Capture the cell that displays the provided text and extract its [X, Y] central coordinate. 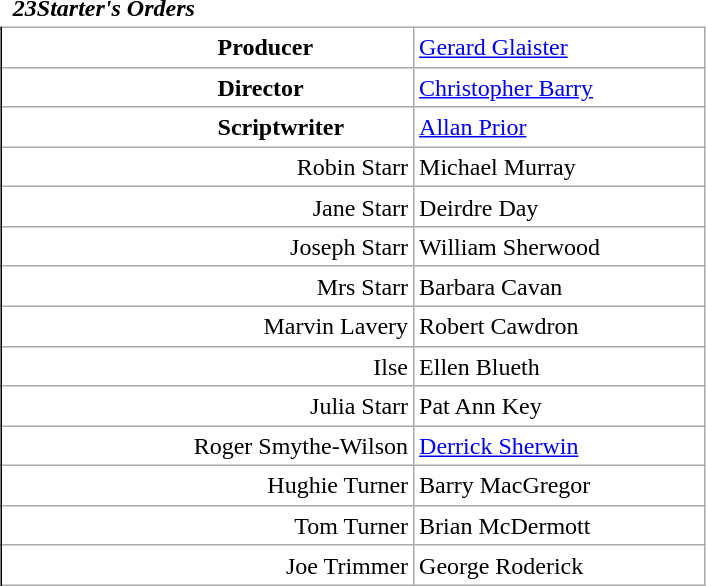
Michael Murray [560, 167]
Marvin Lavery [208, 326]
Mrs Starr [208, 286]
William Sherwood [560, 247]
Joseph Starr [208, 247]
Roger Smythe-Wilson [208, 446]
Pat Ann Key [560, 406]
Robert Cawdron [560, 326]
Gerard Glaister [560, 47]
Hughie Turner [208, 486]
Jane Starr [208, 207]
Barbara Cavan [560, 286]
George Roderick [560, 565]
Christopher Barry [560, 87]
Allan Prior [560, 127]
Barry MacGregor [560, 486]
Deirdre Day [560, 207]
Brian McDermott [560, 525]
Robin Starr [208, 167]
Ellen Blueth [560, 366]
Tom Turner [208, 525]
Producer [208, 47]
Scriptwriter [208, 127]
Joe Trimmer [208, 565]
Derrick Sherwin [560, 446]
Julia Starr [208, 406]
Director [208, 87]
Ilse [208, 366]
